Pinpoint the cell where the given text exists, returning its [X, Y] midpoint coordinate. 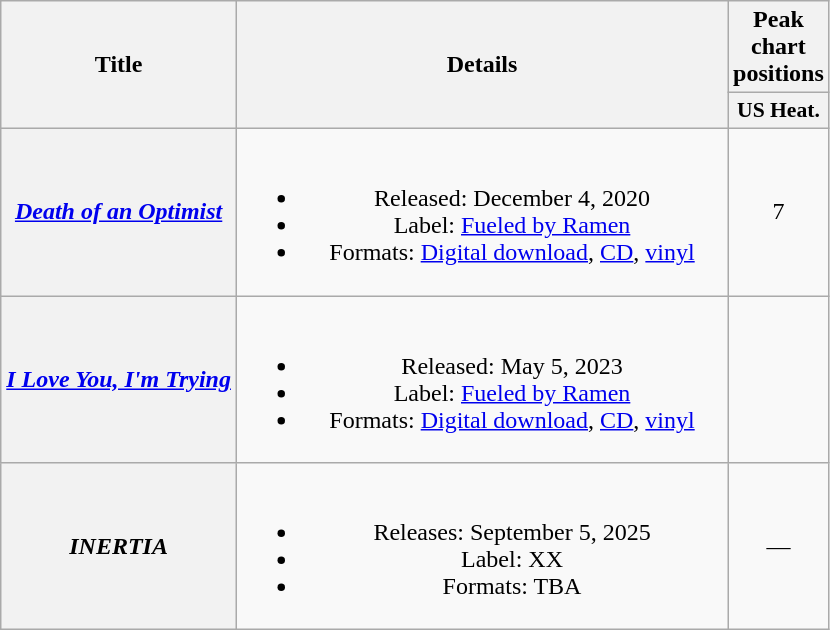
Released: May 5, 2023Label: Fueled by RamenFormats: Digital download, CD, vinyl [482, 380]
Details [482, 65]
US Heat. [779, 111]
7 [779, 212]
Death of an Optimist [119, 212]
— [779, 546]
I Love You, I'm Trying [119, 380]
INERTIA [119, 546]
Released: December 4, 2020Label: Fueled by RamenFormats: Digital download, CD, vinyl [482, 212]
Peak chart positions [779, 47]
Title [119, 65]
Releases: September 5, 2025Label: XXFormats: TBA [482, 546]
